Extract the (x, y) coordinate from the center of the cell holding the provided text.  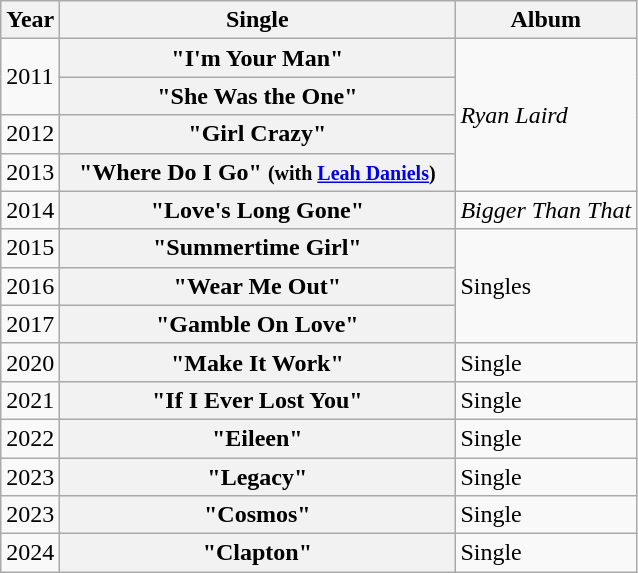
2022 (30, 438)
Ryan Laird (546, 115)
"I'm Your Man" (258, 58)
"Where Do I Go" (with Leah Daniels) (258, 172)
2024 (30, 553)
2015 (30, 248)
"Summertime Girl" (258, 248)
Singles (546, 286)
"Legacy" (258, 477)
2016 (30, 286)
2014 (30, 210)
2021 (30, 400)
"Make It Work" (258, 362)
"Eileen" (258, 438)
Year (30, 20)
2012 (30, 134)
2017 (30, 324)
"Gamble On Love" (258, 324)
"Clapton" (258, 553)
"Wear Me Out" (258, 286)
"Love's Long Gone" (258, 210)
Bigger Than That (546, 210)
"She Was the One" (258, 96)
2011 (30, 77)
"Cosmos" (258, 515)
2013 (30, 172)
"If I Ever Lost You" (258, 400)
"Girl Crazy" (258, 134)
2020 (30, 362)
Album (546, 20)
